Identify which cell holds the provided text, then report its [x, y] central coordinate. 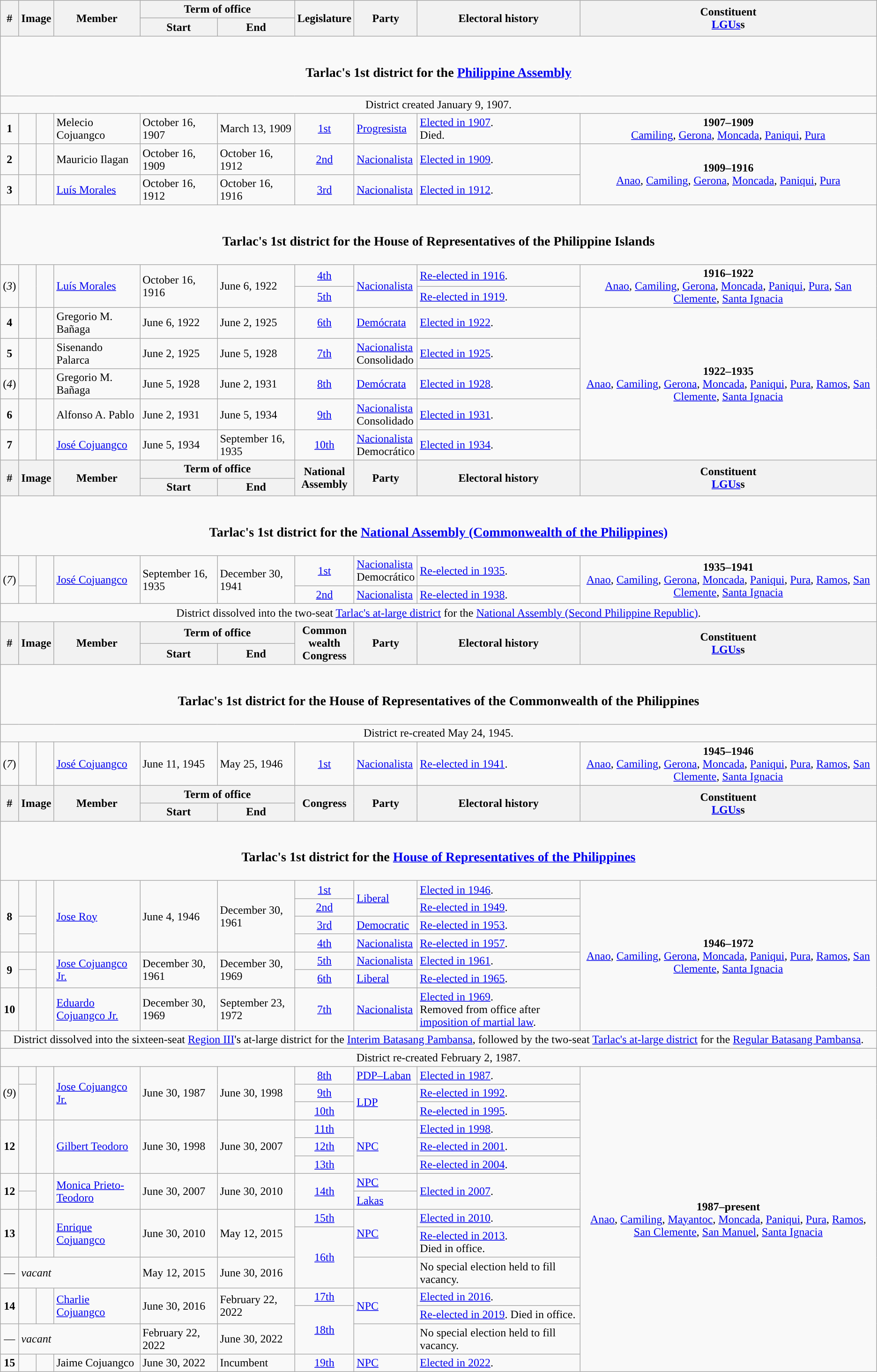
PDP–Laban [386, 1075]
Elected in 1961. [498, 961]
Re-elected in 1949. [498, 907]
6 [9, 414]
Jaime Cojuangco [97, 1363]
June 4, 1946 [179, 916]
September 23, 1972 [256, 1009]
(4) [9, 384]
CommonwealthCongress [324, 643]
December 30, 1941 [256, 579]
16th [324, 1257]
Elected in 1934. [498, 445]
10 [9, 1009]
13 [9, 1233]
Elected in 1987. [498, 1075]
Elected in 1928. [498, 384]
Tarlac's 1st district for the House of Representatives of the Philippines [438, 851]
Elected in 1946. [498, 889]
Gilbert Teodoro [97, 1147]
Re-elected in 2019. Died in office. [498, 1315]
Elected in 1925. [498, 353]
District re-created May 24, 1945. [438, 733]
1 [9, 128]
Re-elected in 2001. [498, 1147]
Sisenando Palarca [97, 353]
Legislature [324, 18]
Elected in 1998. [498, 1129]
19th [324, 1363]
7 [9, 445]
Re-elected in 1965. [498, 979]
Elected in 1922. [498, 323]
Eduardo Cojuangco Jr. [97, 1009]
Re-elected in 1919. [498, 297]
Melecio Cojuangco [97, 128]
NationalAssembly [324, 478]
Re-elected in 1938. [498, 595]
Incumbent [256, 1363]
Re-elected in 1935. [498, 571]
Re-elected in 2013.Died in office. [498, 1242]
Re-elected in 1953. [498, 925]
18th [324, 1330]
Elected in 2010. [498, 1218]
12th [324, 1147]
4 [9, 323]
2 [9, 159]
Lakas [386, 1200]
District dissolved into the two-seat Tarlac's at-large district for the National Assembly (Second Philippine Republic). [438, 612]
Elected in 1909. [498, 159]
1907–1909Camiling, Gerona, Moncada, Paniqui, Pura [728, 128]
14th [324, 1191]
District created January 9, 1907. [438, 104]
13th [324, 1164]
Progresista [386, 128]
Re-elected in 1941. [498, 764]
15 [9, 1363]
Jose Roy [97, 916]
3 [9, 189]
Tarlac's 1st district for the Philippine Assembly [438, 66]
Elected in 2007. [498, 1191]
(9) [9, 1093]
9 [9, 969]
(3) [9, 286]
Elected in 1931. [498, 414]
District re-created February 2, 1987. [438, 1058]
1909–1916Anao, Camiling, Gerona, Moncada, Paniqui, Pura [728, 174]
LDP [386, 1102]
Monica Prieto-Teodoro [97, 1191]
Re-elected in 1995. [498, 1111]
Democratic [386, 925]
Congress [324, 803]
1945–1946Anao, Camiling, Gerona, Moncada, Paniqui, Pura, Ramos, San Clemente, Santa Ignacia [728, 764]
Tarlac's 1st district for the House of Representatives of the Philippine Islands [438, 234]
11th [324, 1129]
1987–presentAnao, Camiling, Mayantoc, Moncada, Paniqui, Pura, Ramos, San Clemente, San Manuel, Santa Ignacia [728, 1219]
Tarlac's 1st district for the House of Representatives of the Commonwealth of the Philippines [438, 694]
Tarlac's 1st district for the National Assembly (Commonwealth of the Philippines) [438, 526]
1922–1935Anao, Camiling, Gerona, Moncada, Paniqui, Pura, Ramos, San Clemente, Santa Ignacia [728, 384]
Mauricio Ilagan [97, 159]
Elected in 1969.Removed from office after imposition of martial law. [498, 1009]
May 25, 1946 [256, 764]
Re-elected in 2004. [498, 1164]
5 [9, 353]
Elected in 1907.Died. [498, 128]
15th [324, 1218]
March 13, 1909 [256, 128]
Enrique Cojuangco [97, 1233]
October 16, 1909 [179, 159]
Elected in 2016. [498, 1297]
Elected in 2022. [498, 1363]
1916–1922Anao, Camiling, Gerona, Moncada, Paniqui, Pura, San Clemente, Santa Ignacia [728, 286]
Re-elected in 1957. [498, 943]
14 [9, 1305]
Elected in 1912. [498, 189]
October 16, 1907 [179, 128]
Alfonso A. Pablo [97, 414]
8 [9, 916]
June 30, 1987 [179, 1093]
17th [324, 1297]
June 11, 1945 [179, 764]
Charlie Cojuangco [97, 1305]
1935–1941Anao, Camiling, Gerona, Moncada, Paniqui, Pura, Ramos, San Clemente, Santa Ignacia [728, 579]
1946–1972Anao, Camiling, Gerona, Moncada, Paniqui, Pura, Ramos, San Clemente, Santa Ignacia [728, 955]
Re-elected in 1992. [498, 1093]
Re-elected in 1916. [498, 276]
